Output the (x, y) coordinate of the center of the cell containing the given text.  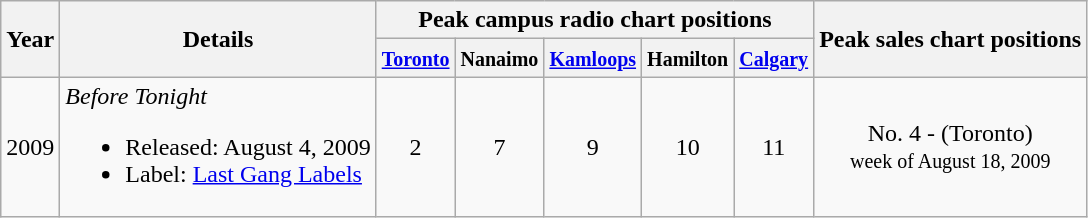
Peak campus radio chart positions (594, 20)
Kamloops (593, 58)
Details (218, 39)
7 (500, 147)
9 (593, 147)
10 (688, 147)
Nanaimo (500, 58)
Year (30, 39)
11 (774, 147)
Hamilton (688, 58)
2 (416, 147)
2009 (30, 147)
Toronto (416, 58)
Calgary (774, 58)
Peak sales chart positions (950, 39)
No. 4 - (Toronto)week of August 18, 2009 (950, 147)
Before TonightReleased: August 4, 2009Label: Last Gang Labels (218, 147)
